Return (X, Y) of the center of cell containing provided text 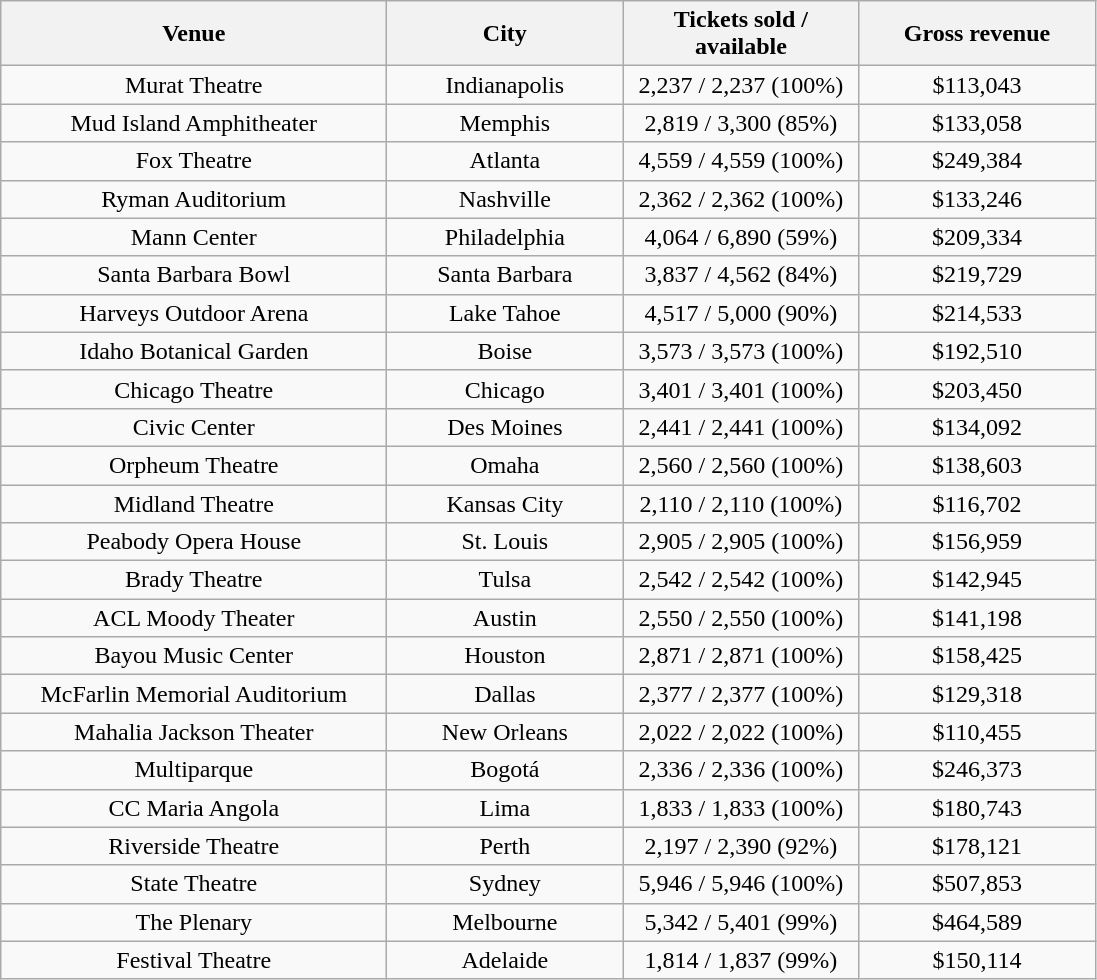
$178,121 (977, 846)
CC Maria Angola (194, 808)
$134,092 (977, 427)
2,110 / 2,110 (100%) (741, 503)
$249,384 (977, 161)
2,550 / 2,550 (100%) (741, 618)
$141,198 (977, 618)
$214,533 (977, 313)
$507,853 (977, 884)
Festival Theatre (194, 960)
Boise (505, 351)
Indianapolis (505, 85)
Santa Barbara (505, 275)
4,517 / 5,000 (90%) (741, 313)
Bogotá (505, 770)
$133,246 (977, 199)
2,905 / 2,905 (100%) (741, 542)
$209,334 (977, 237)
3,573 / 3,573 (100%) (741, 351)
McFarlin Memorial Auditorium (194, 694)
Memphis (505, 123)
Gross revenue (977, 34)
Philadelphia (505, 237)
Austin (505, 618)
2,022 / 2,022 (100%) (741, 732)
4,064 / 6,890 (59%) (741, 237)
Riverside Theatre (194, 846)
Ryman Auditorium (194, 199)
2,197 / 2,390 (92%) (741, 846)
$203,450 (977, 389)
4,559 / 4,559 (100%) (741, 161)
Tulsa (505, 580)
Murat Theatre (194, 85)
Kansas City (505, 503)
Midland Theatre (194, 503)
$156,959 (977, 542)
Multiparque (194, 770)
Idaho Botanical Garden (194, 351)
$219,729 (977, 275)
Nashville (505, 199)
Atlanta (505, 161)
$192,510 (977, 351)
$133,058 (977, 123)
Mahalia Jackson Theater (194, 732)
2,377 / 2,377 (100%) (741, 694)
2,441 / 2,441 (100%) (741, 427)
$464,589 (977, 922)
Mann Center (194, 237)
$158,425 (977, 656)
1,814 / 1,837 (99%) (741, 960)
Lima (505, 808)
St. Louis (505, 542)
Harveys Outdoor Arena (194, 313)
2,362 / 2,362 (100%) (741, 199)
Des Moines (505, 427)
$116,702 (977, 503)
City (505, 34)
Bayou Music Center (194, 656)
2,560 / 2,560 (100%) (741, 465)
$113,043 (977, 85)
Santa Barbara Bowl (194, 275)
Houston (505, 656)
$180,743 (977, 808)
Tickets sold / available (741, 34)
$150,114 (977, 960)
Omaha (505, 465)
2,237 / 2,237 (100%) (741, 85)
Venue (194, 34)
Civic Center (194, 427)
$142,945 (977, 580)
Brady Theatre (194, 580)
2,819 / 3,300 (85%) (741, 123)
Sydney (505, 884)
New Orleans (505, 732)
$129,318 (977, 694)
State Theatre (194, 884)
Orpheum Theatre (194, 465)
1,833 / 1,833 (100%) (741, 808)
ACL Moody Theater (194, 618)
Melbourne (505, 922)
$110,455 (977, 732)
2,871 / 2,871 (100%) (741, 656)
Perth (505, 846)
3,837 / 4,562 (84%) (741, 275)
5,946 / 5,946 (100%) (741, 884)
2,336 / 2,336 (100%) (741, 770)
$246,373 (977, 770)
3,401 / 3,401 (100%) (741, 389)
The Plenary (194, 922)
Mud Island Amphitheater (194, 123)
Chicago (505, 389)
Peabody Opera House (194, 542)
Fox Theatre (194, 161)
Lake Tahoe (505, 313)
2,542 / 2,542 (100%) (741, 580)
Chicago Theatre (194, 389)
5,342 / 5,401 (99%) (741, 922)
Adelaide (505, 960)
Dallas (505, 694)
$138,603 (977, 465)
